Determine the [x, y] coordinate at the center of the cell enclosing the given text.  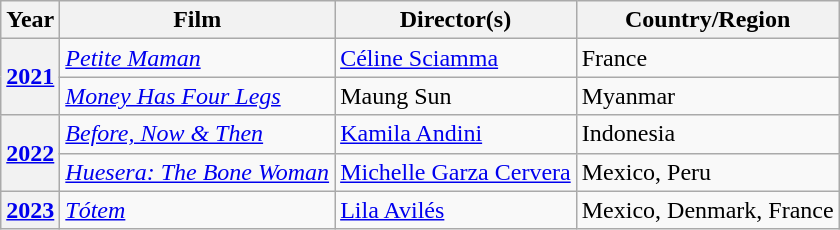
Money Has Four Legs [198, 96]
Before, Now & Then [198, 134]
Country/Region [708, 20]
Mexico, Denmark, France [708, 210]
Director(s) [456, 20]
Mexico, Peru [708, 172]
Film [198, 20]
Kamila Andini [456, 134]
Lila Avilés [456, 210]
2021 [30, 77]
Petite Maman [198, 58]
Tótem [198, 210]
Céline Sciamma [456, 58]
Year [30, 20]
2023 [30, 210]
Huesera: The Bone Woman [198, 172]
Michelle Garza Cervera [456, 172]
Maung Sun [456, 96]
Indonesia [708, 134]
France [708, 58]
Myanmar [708, 96]
2022 [30, 153]
